Provide the (x, y) coordinate of the cell's center where the given text is located.  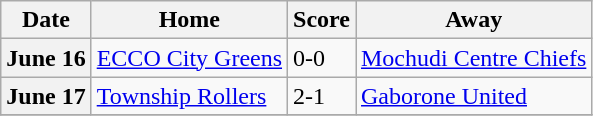
Date (46, 20)
2-1 (322, 96)
ECCO City Greens (189, 58)
Mochudi Centre Chiefs (474, 58)
Gaborone United (474, 96)
Home (189, 20)
June 16 (46, 58)
June 17 (46, 96)
Township Rollers (189, 96)
0-0 (322, 58)
Away (474, 20)
Score (322, 20)
